Detect which cell encompasses the target text, then output its [X, Y] center coordinate. 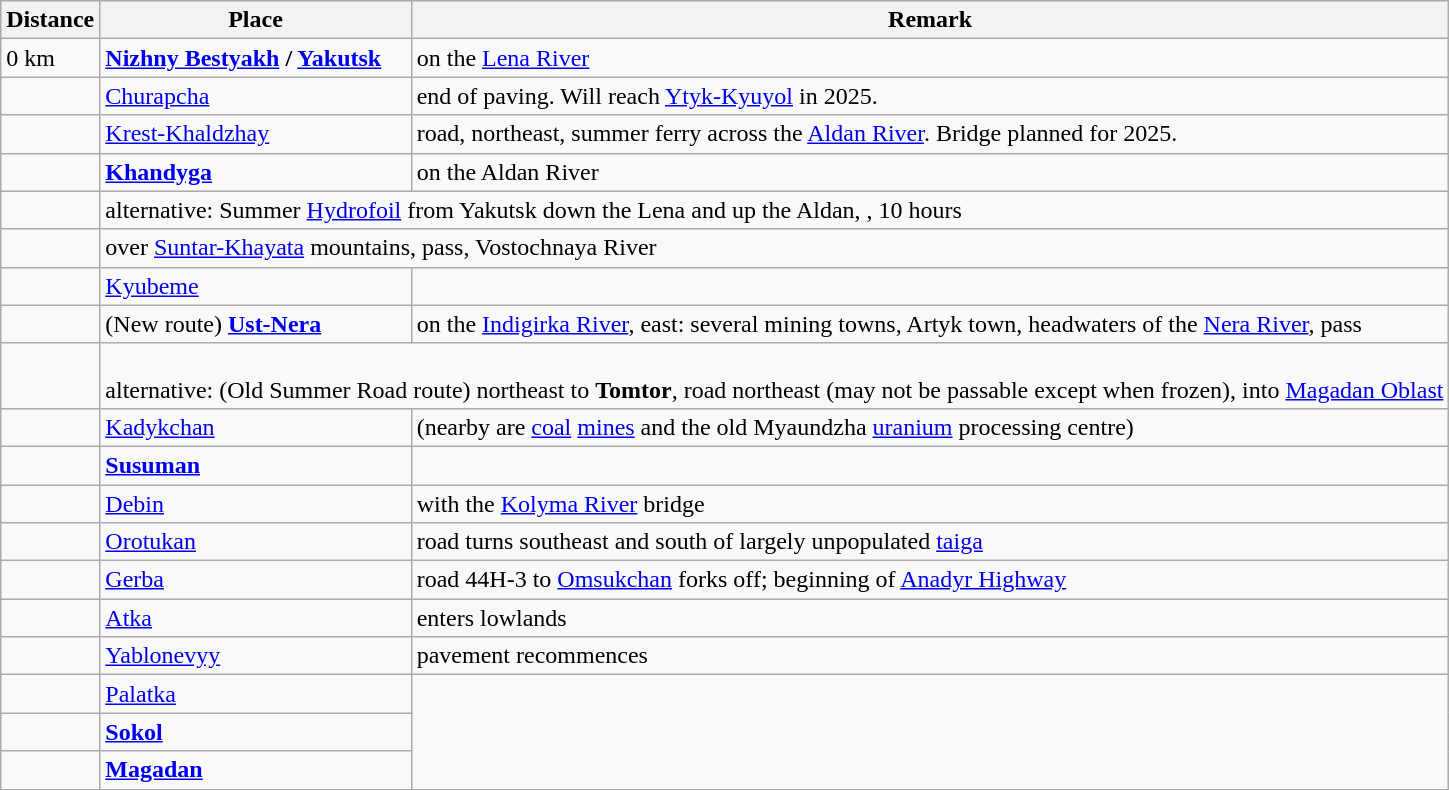
Palatka [256, 694]
over Suntar-Khayata mountains, pass, Vostochnaya River [774, 248]
Distance [50, 20]
Krest-Khaldzhay [256, 134]
Sokol [256, 732]
on the Indigirka River, east: several mining towns, Artyk town, headwaters of the Nera River, pass [930, 324]
Susuman [256, 465]
Churapcha [256, 96]
Magadan [256, 770]
Place [256, 20]
with the Kolyma River bridge [930, 503]
Debin [256, 503]
on the Lena River [930, 58]
Khandyga [256, 172]
Orotukan [256, 542]
road, northeast, summer ferry across the Aldan River. Bridge planned for 2025. [930, 134]
on the Aldan River [930, 172]
(nearby are coal mines and the old Myaundzha uranium processing centre) [930, 427]
Gerba [256, 580]
Kadykchan [256, 427]
(New route) Ust-Nera [256, 324]
Yablonevyy [256, 656]
alternative: (Old Summer Road route) northeast to Tomtor, road northeast (may not be passable except when frozen), into Magadan Oblast [774, 376]
road 44H-3 to Omsukchan forks off; beginning of Anadyr Highway [930, 580]
enters lowlands [930, 618]
Atka [256, 618]
pavement recommences [930, 656]
Nizhny Bestyakh / Yakutsk [256, 58]
alternative: Summer Hydrofoil from Yakutsk down the Lena and up the Aldan, , 10 hours [774, 210]
road turns southeast and south of largely unpopulated taiga [930, 542]
Remark [930, 20]
Kyubeme [256, 286]
end of paving. Will reach Ytyk-Kyuyol in 2025. [930, 96]
0 km [50, 58]
